Search for the cell housing the specified text and yield its (X, Y) center coordinate. 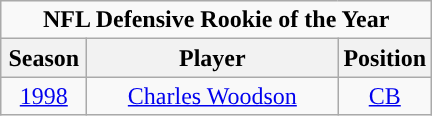
Season (44, 58)
CB (385, 96)
Charles Woodson (212, 96)
1998 (44, 96)
Player (212, 58)
NFL Defensive Rookie of the Year (216, 20)
Position (385, 58)
